Extract the [x, y] coordinate from the center of the cell holding the provided text.  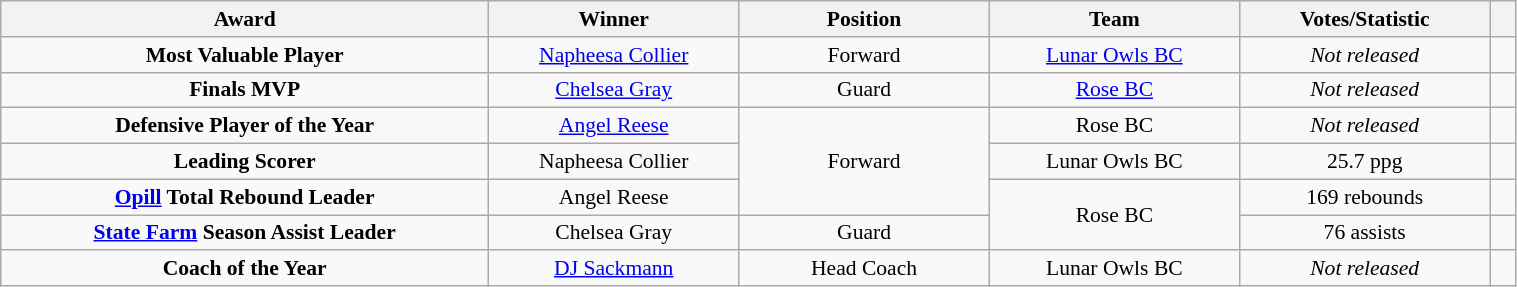
169 rebounds [1365, 197]
Leading Scorer [245, 162]
Opill Total Rebound Leader [245, 197]
State Farm Season Assist Leader [245, 233]
Head Coach [864, 269]
Finals MVP [245, 90]
Coach of the Year [245, 269]
Team [1114, 19]
Winner [614, 19]
Award [245, 19]
25.7 ppg [1365, 162]
Defensive Player of the Year [245, 126]
DJ Sackmann [614, 269]
Most Valuable Player [245, 55]
Votes/Statistic [1365, 19]
Position [864, 19]
76 assists [1365, 233]
